For the text-containing cell, return its midpoint in (x, y) coordinate format. 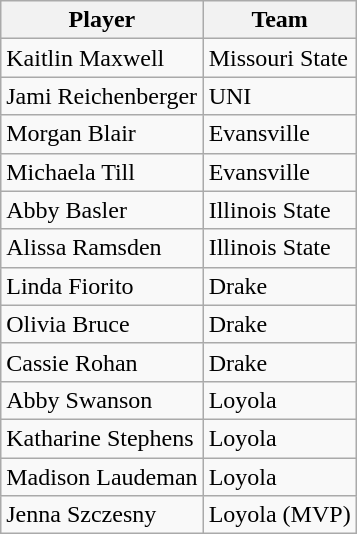
Abby Basler (102, 210)
Linda Fiorito (102, 286)
Michaela Till (102, 172)
Jami Reichenberger (102, 96)
Alissa Ramsden (102, 248)
Jenna Szczesny (102, 515)
Team (280, 20)
Olivia Bruce (102, 324)
Missouri State (280, 58)
Player (102, 20)
Katharine Stephens (102, 438)
Kaitlin Maxwell (102, 58)
Abby Swanson (102, 400)
Loyola (MVP) (280, 515)
Cassie Rohan (102, 362)
Morgan Blair (102, 134)
UNI (280, 96)
Madison Laudeman (102, 477)
